Extract the (x, y) coordinate from the center of the cell holding the provided text.  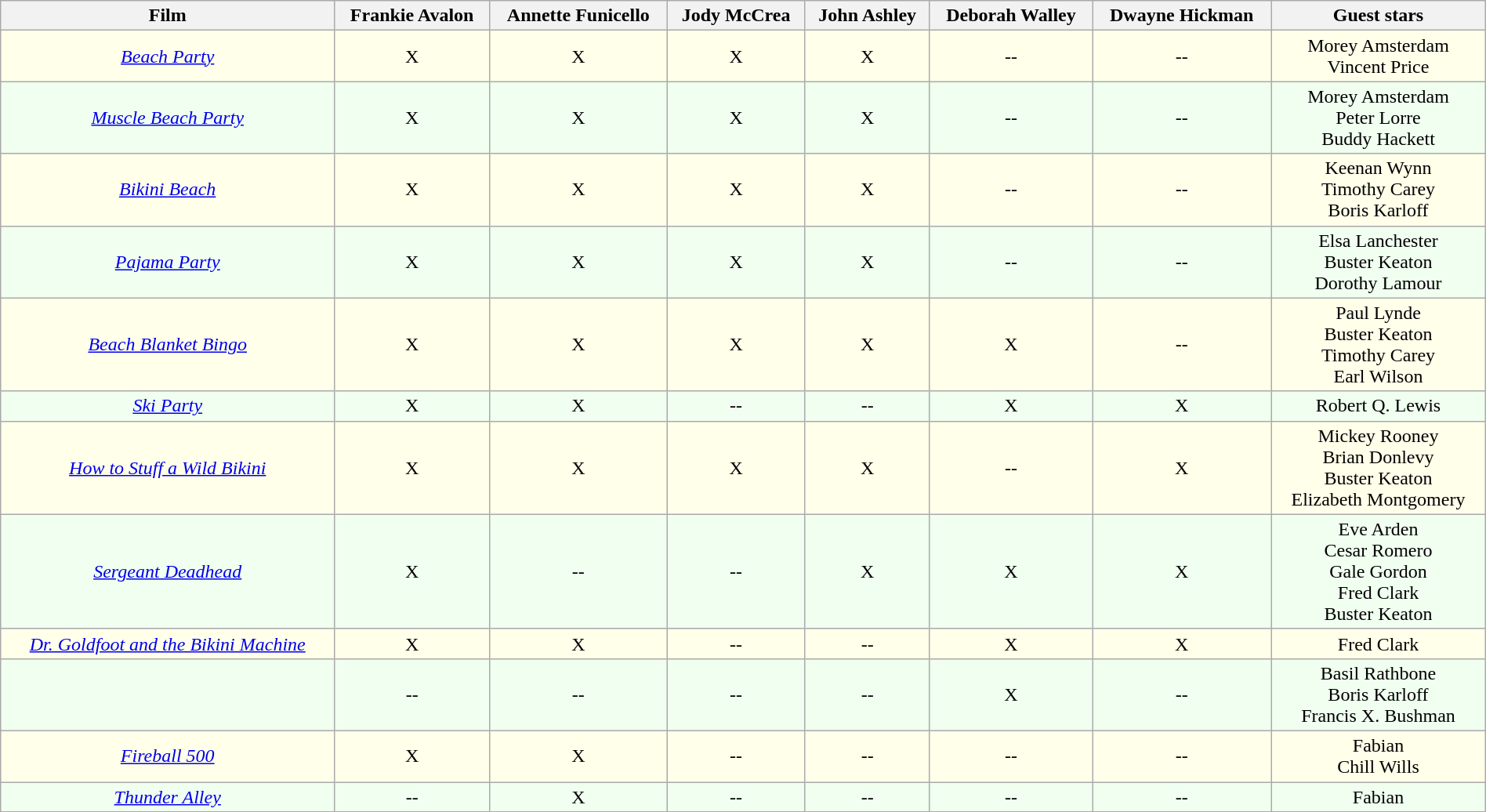
Sergeant Deadhead (168, 571)
Beach Blanket Bingo (168, 345)
Muscle Beach Party (168, 118)
Bikini Beach (168, 190)
Annette Funicello (578, 16)
Morey Amsterdam Peter Lorre Buddy Hackett (1379, 118)
Deborah Walley (1011, 16)
Film (168, 16)
Dr. Goldfoot and the Bikini Machine (168, 643)
How to Stuff a Wild Bikini (168, 467)
Fireball 500 (168, 756)
Fabian Chill Wills (1379, 756)
Frankie Avalon (412, 16)
Keenan Wynn Timothy Carey Boris Karloff (1379, 190)
Morey Amsterdam Vincent Price (1379, 56)
Fred Clark (1379, 643)
Robert Q. Lewis (1379, 406)
John Ashley (867, 16)
Elsa Lanchester Buster Keaton Dorothy Lamour (1379, 262)
Dwayne Hickman (1182, 16)
Thunder Alley (168, 797)
Fabian (1379, 797)
Mickey Rooney Brian Donlevy Buster Keaton Elizabeth Montgomery (1379, 467)
Ski Party (168, 406)
Eve Arden Cesar Romero Gale Gordon Fred Clark Buster Keaton (1379, 571)
Guest stars (1379, 16)
Paul Lynde Buster Keaton Timothy Carey Earl Wilson (1379, 345)
Jody McCrea (736, 16)
Pajama Party (168, 262)
Basil Rathbone Boris Karloff Francis X. Bushman (1379, 694)
Beach Party (168, 56)
